Locate the cell with the specified text and output its (X, Y) center coordinate. 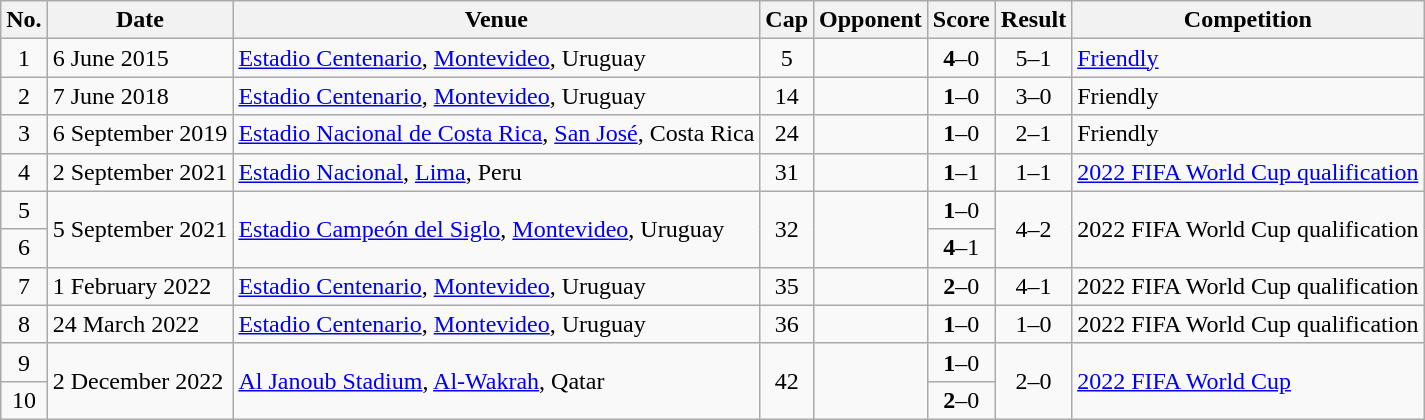
5 September 2021 (140, 229)
24 March 2022 (140, 324)
No. (24, 20)
Opponent (871, 20)
Result (1033, 20)
36 (787, 324)
8 (24, 324)
4–0 (961, 58)
2 December 2022 (140, 381)
6 September 2019 (140, 134)
4–2 (1033, 229)
5–1 (1033, 58)
24 (787, 134)
1 (24, 58)
7 (24, 286)
Al Janoub Stadium, Al-Wakrah, Qatar (496, 381)
Date (140, 20)
Competition (1248, 20)
10 (24, 400)
Cap (787, 20)
6 June 2015 (140, 58)
31 (787, 172)
3–0 (1033, 96)
9 (24, 362)
Estadio Campeón del Siglo, Montevideo, Uruguay (496, 229)
2–1 (1033, 134)
2 (24, 96)
Score (961, 20)
1 February 2022 (140, 286)
6 (24, 248)
Estadio Nacional de Costa Rica, San José, Costa Rica (496, 134)
2022 FIFA World Cup (1248, 381)
7 June 2018 (140, 96)
4 (24, 172)
Venue (496, 20)
42 (787, 381)
14 (787, 96)
32 (787, 229)
3 (24, 134)
Estadio Nacional, Lima, Peru (496, 172)
35 (787, 286)
2 September 2021 (140, 172)
